Output the [X, Y] coordinate of the center of the cell containing the given text.  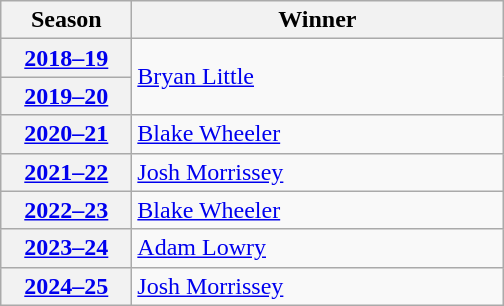
2024–25 [66, 286]
2018–19 [66, 58]
2021–22 [66, 172]
Bryan Little [318, 77]
2023–24 [66, 248]
2022–23 [66, 210]
Season [66, 20]
Adam Lowry [318, 248]
2020–21 [66, 134]
Winner [318, 20]
2019–20 [66, 96]
